Output the (X, Y) coordinate of the center of the cell containing the given text.  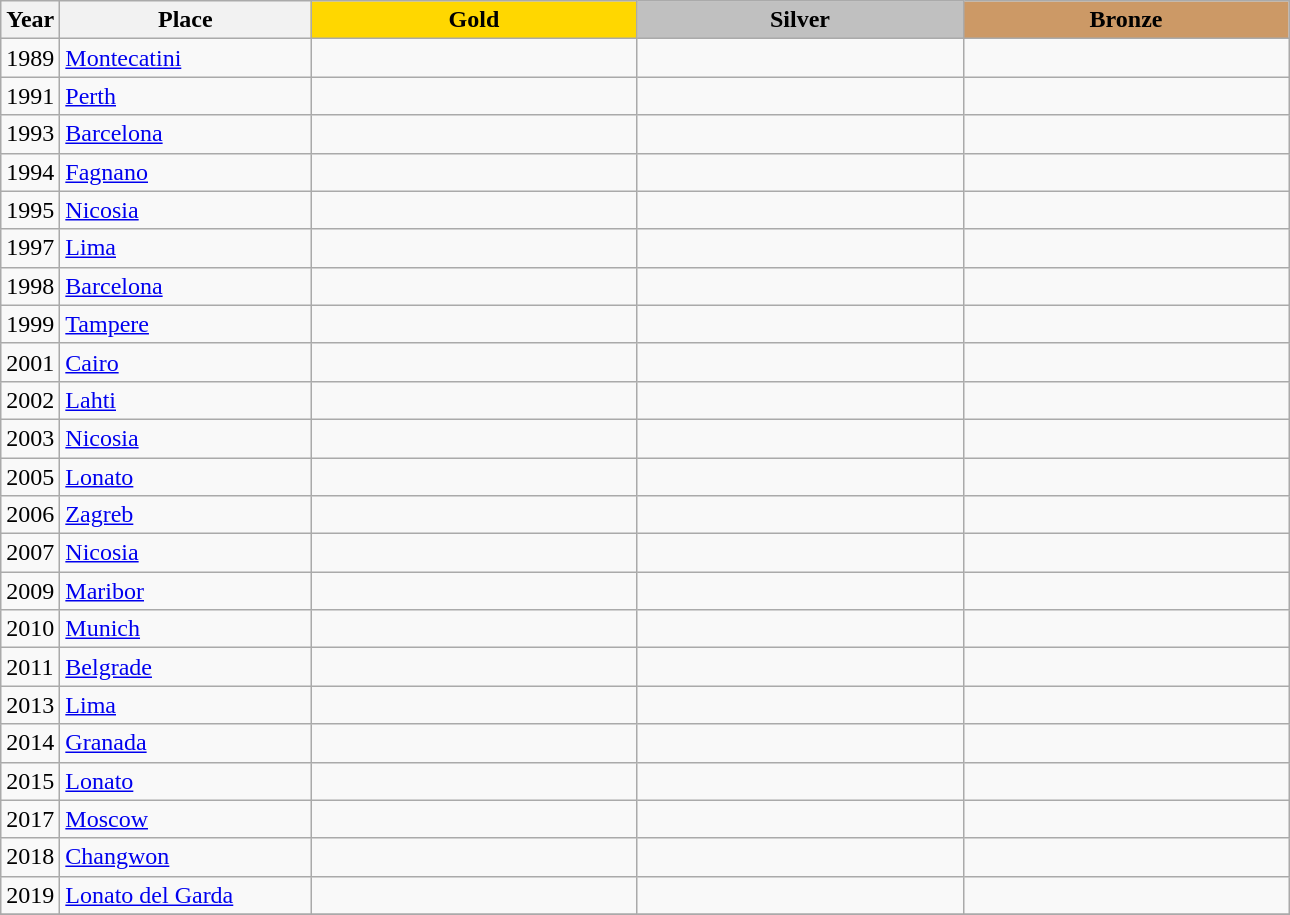
Tampere (186, 324)
2003 (30, 438)
Silver (800, 20)
2009 (30, 591)
2014 (30, 743)
Granada (186, 743)
Lonato del Garda (186, 895)
1993 (30, 134)
Belgrade (186, 667)
2002 (30, 400)
Munich (186, 629)
Bronze (1126, 20)
Zagreb (186, 515)
2019 (30, 895)
Changwon (186, 857)
Montecatini (186, 58)
Place (186, 20)
2007 (30, 553)
2011 (30, 667)
2010 (30, 629)
Cairo (186, 362)
2006 (30, 515)
2018 (30, 857)
1989 (30, 58)
2017 (30, 819)
2013 (30, 705)
2001 (30, 362)
Perth (186, 96)
Fagnano (186, 172)
Year (30, 20)
1995 (30, 210)
1997 (30, 248)
2015 (30, 781)
Lahti (186, 400)
Maribor (186, 591)
Moscow (186, 819)
1991 (30, 96)
1994 (30, 172)
1999 (30, 324)
Gold (474, 20)
1998 (30, 286)
2005 (30, 477)
